Capture the cell that displays the provided text and extract its [X, Y] central coordinate. 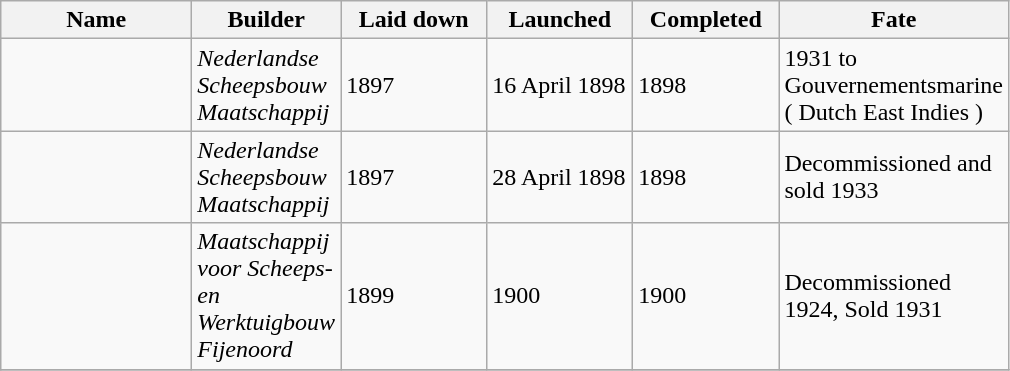
Decommissioned 1924, Sold 1931 [894, 296]
Maatschappij voor Scheeps- en Werktuigbouw Fijenoord [266, 296]
Name [96, 20]
1899 [414, 296]
Completed [706, 20]
1931 to Gouvernementsmarine ( Dutch East Indies ) [894, 85]
Builder [266, 20]
28 April 1898 [560, 177]
Decommissioned and sold 1933 [894, 177]
Launched [560, 20]
Laid down [414, 20]
16 April 1898 [560, 85]
Fate [894, 20]
